Scan for the cell matching the given text and deliver its (X, Y) coordinate at center. 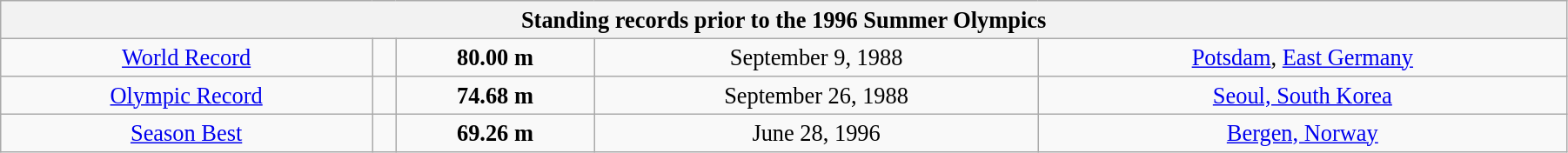
September 26, 1988 (816, 95)
Seoul, South Korea (1302, 95)
74.68 m (495, 95)
September 9, 1988 (816, 57)
June 28, 1996 (816, 133)
69.26 m (495, 133)
World Record (186, 57)
Standing records prior to the 1996 Summer Olympics (784, 19)
Bergen, Norway (1302, 133)
Season Best (186, 133)
Potsdam, East Germany (1302, 57)
80.00 m (495, 57)
Olympic Record (186, 95)
